Scan for the cell matching the given text and deliver its [X, Y] coordinate at center. 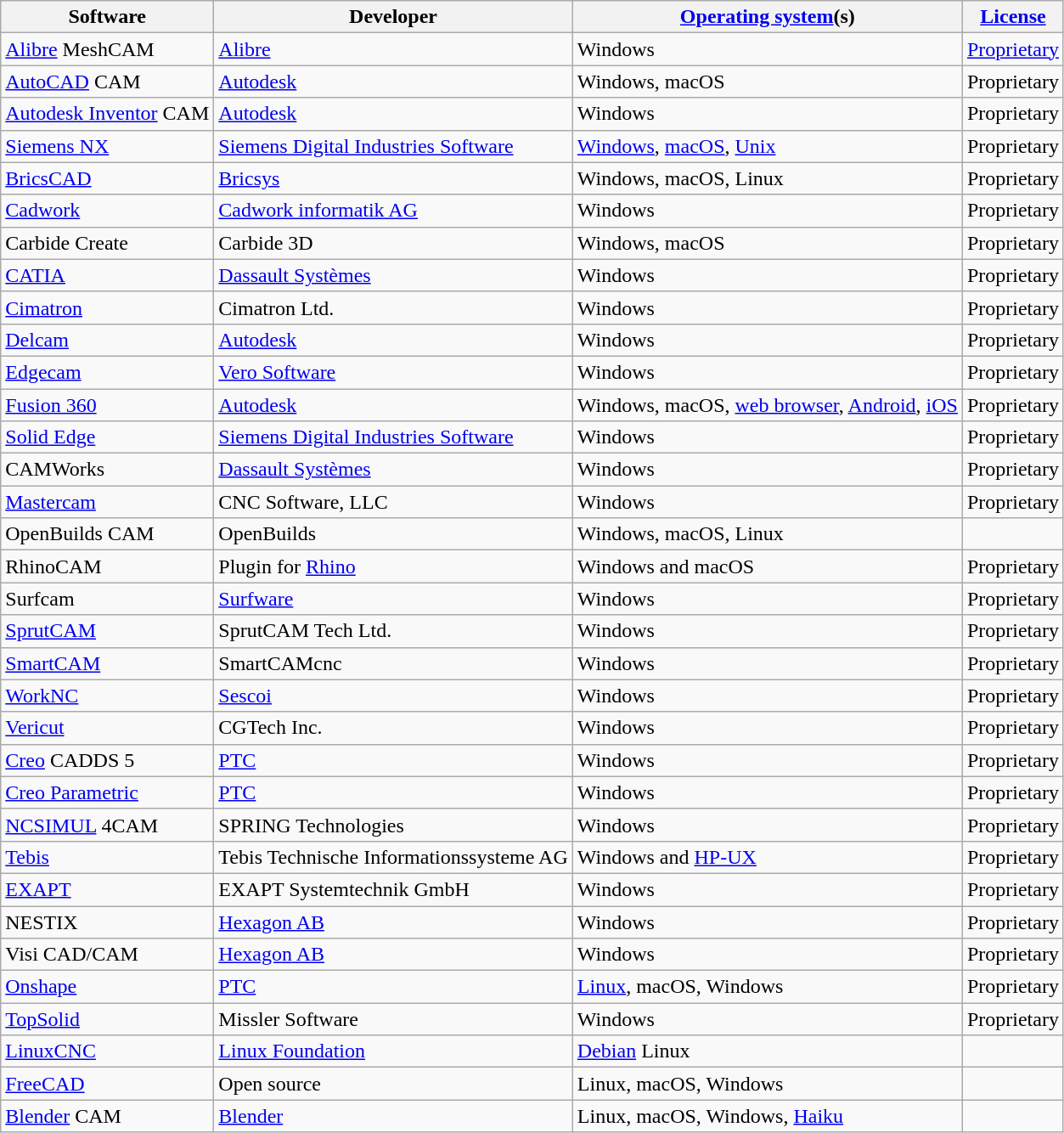
SmartCAMcnc [394, 663]
Blender CAM [107, 1116]
Operating system(s) [768, 17]
Onshape [107, 987]
Siemens NX [107, 146]
Windows and HP-UX [768, 857]
License [1012, 17]
NCSIMUL 4CAM [107, 825]
SPRING Technologies [394, 825]
Delcam [107, 340]
CGTech Inc. [394, 728]
SmartCAM [107, 663]
Surfware [394, 599]
Creo Parametric [107, 792]
Vericut [107, 728]
Cimatron [107, 307]
Cadwork informatik AG [394, 211]
CAMWorks [107, 470]
Missler Software [394, 1019]
TopSolid [107, 1019]
Linux Foundation [394, 1051]
Carbide 3D [394, 243]
Software [107, 17]
Linux, macOS, Windows, Haiku [768, 1116]
SprutCAM Tech Ltd. [394, 631]
Blender [394, 1116]
Windows, macOS, Unix [768, 146]
Vero Software [394, 372]
Windows and macOS [768, 566]
BricsCAD [107, 178]
CATIA [107, 275]
CNC Software, LLC [394, 502]
Windows, macOS, web browser, Android, iOS [768, 405]
Carbide Create [107, 243]
NESTIX [107, 922]
Cimatron Ltd. [394, 307]
Cadwork [107, 211]
LinuxCNC [107, 1051]
Autodesk Inventor CAM [107, 114]
Creo CADDS 5 [107, 760]
SprutCAM [107, 631]
Fusion 360 [107, 405]
OpenBuilds [394, 534]
Alibre [394, 49]
Plugin for Rhino [394, 566]
Bricsys [394, 178]
WorkNC [107, 696]
Alibre MeshCAM [107, 49]
Debian Linux [768, 1051]
Sescoi [394, 696]
AutoCAD CAM [107, 82]
FreeCAD [107, 1084]
Solid Edge [107, 437]
Developer [394, 17]
EXAPT [107, 889]
Tebis Technische Informationssysteme AG [394, 857]
Tebis [107, 857]
Edgecam [107, 372]
Visi CAD/CAM [107, 955]
Mastercam [107, 502]
Surfcam [107, 599]
RhinoCAM [107, 566]
Open source [394, 1084]
EXAPT Systemtechnik GmbH [394, 889]
OpenBuilds CAM [107, 534]
